Locate the cell with the specified text and output its (X, Y) center coordinate. 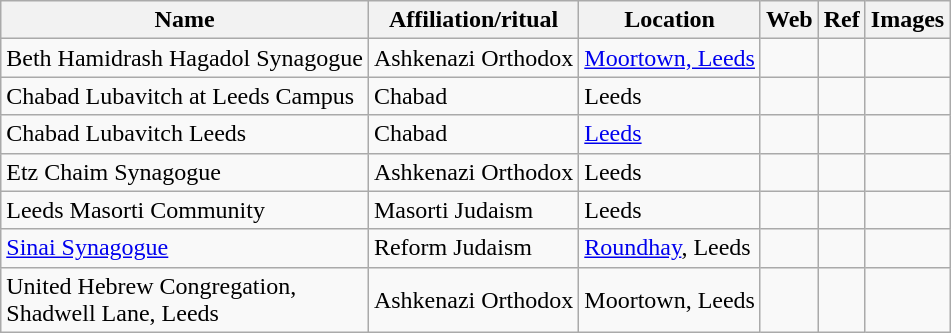
Reform Judaism (473, 248)
Affiliation/ritual (473, 20)
Name (185, 20)
Web (789, 20)
Chabad Lubavitch at Leeds Campus (185, 96)
Etz Chaim Synagogue (185, 172)
Images (907, 20)
Roundhay, Leeds (670, 248)
Sinai Synagogue (185, 248)
United Hebrew Congregation, Shadwell Lane, Leeds (185, 300)
Leeds Masorti Community (185, 210)
Location (670, 20)
Masorti Judaism (473, 210)
Chabad Lubavitch Leeds (185, 134)
Ref (842, 20)
Beth Hamidrash Hagadol Synagogue (185, 58)
